Capture the cell that displays the provided text and extract its [X, Y] central coordinate. 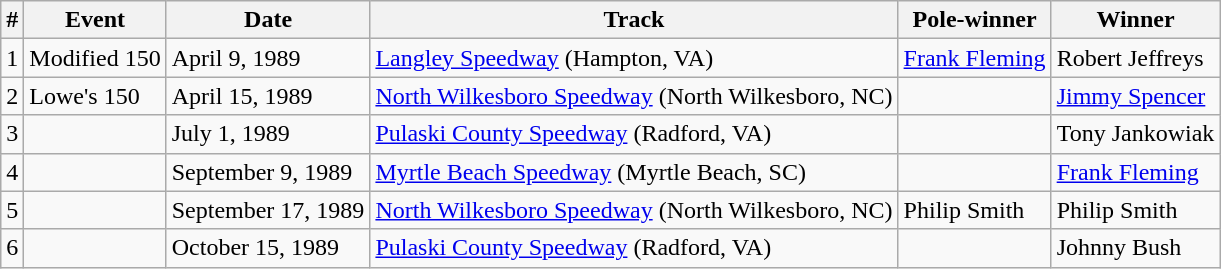
2 [12, 96]
Event [95, 20]
Robert Jeffreys [1136, 58]
Track [634, 20]
Modified 150 [95, 58]
April 15, 1989 [268, 96]
1 [12, 58]
Date [268, 20]
Myrtle Beach Speedway (Myrtle Beach, SC) [634, 172]
Tony Jankowiak [1136, 134]
Winner [1136, 20]
6 [12, 248]
July 1, 1989 [268, 134]
4 [12, 172]
April 9, 1989 [268, 58]
Jimmy Spencer [1136, 96]
5 [12, 210]
October 15, 1989 [268, 248]
# [12, 20]
Lowe's 150 [95, 96]
Pole-winner [974, 20]
September 9, 1989 [268, 172]
Langley Speedway (Hampton, VA) [634, 58]
3 [12, 134]
September 17, 1989 [268, 210]
Johnny Bush [1136, 248]
